Return the [X, Y] coordinate for the center point of the cell that contains the specified text.  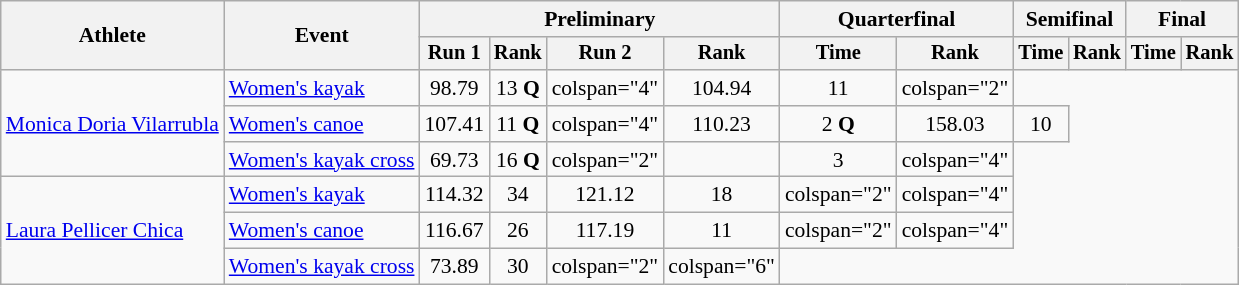
Monica Doria Vilarrubla [112, 124]
107.41 [454, 124]
158.03 [956, 124]
26 [518, 231]
30 [518, 267]
104.94 [722, 88]
114.32 [454, 195]
Preliminary [600, 19]
Final [1182, 19]
69.73 [454, 160]
10 [1040, 124]
117.19 [606, 231]
16 Q [518, 160]
Run 2 [606, 54]
98.79 [454, 88]
Event [322, 36]
2 Q [838, 124]
34 [518, 195]
121.12 [606, 195]
3 [838, 160]
116.67 [454, 231]
73.89 [454, 267]
Run 1 [454, 54]
13 Q [518, 88]
Quarterfinal [896, 19]
Semifinal [1069, 19]
Laura Pellicer Chica [112, 230]
Athlete [112, 36]
18 [722, 195]
11 Q [518, 124]
110.23 [722, 124]
colspan="6" [722, 267]
